Determine the (x, y) coordinate at the center of the cell enclosing the given text.  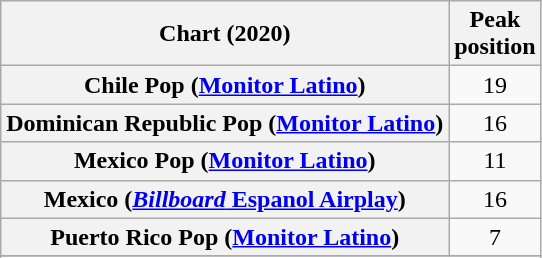
Chile Pop (Monitor Latino) (225, 85)
7 (495, 237)
Chart (2020) (225, 34)
Dominican Republic Pop (Monitor Latino) (225, 123)
Mexico Pop (Monitor Latino) (225, 161)
11 (495, 161)
Mexico (Billboard Espanol Airplay) (225, 199)
19 (495, 85)
Peak position (495, 34)
Puerto Rico Pop (Monitor Latino) (225, 237)
